Pinpoint the cell where the given text exists, returning its [x, y] midpoint coordinate. 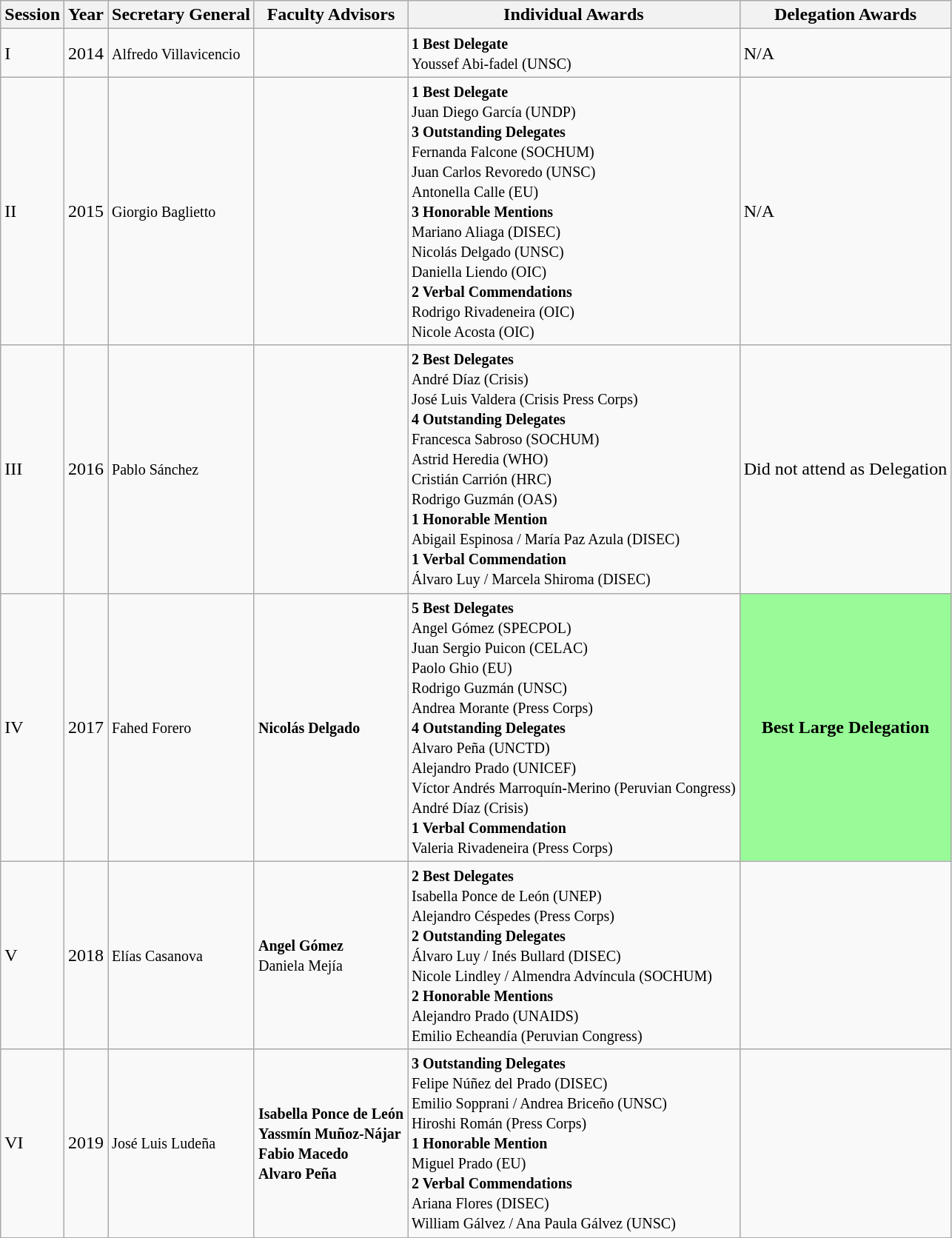
Best Large Delegation [845, 727]
IV [33, 727]
Faculty Advisors [330, 15]
V [33, 955]
2018 [86, 955]
1 Best DelegateYoussef Abi-fadel (UNSC) [574, 53]
Session [33, 15]
Individual Awards [574, 15]
I [33, 53]
Did not attend as Delegation [845, 469]
Isabella Ponce de LeónYassmín Muñoz-NájarFabio MacedoAlvaro Peña [330, 1143]
2014 [86, 53]
Fahed Forero [181, 727]
III [33, 469]
José Luis Ludeña [181, 1143]
Giorgio Baglietto [181, 211]
Alfredo Villavicencio [181, 53]
Delegation Awards [845, 15]
VI [33, 1143]
2017 [86, 727]
2016 [86, 469]
Pablo Sánchez [181, 469]
2019 [86, 1143]
Secretary General [181, 15]
II [33, 211]
Elías Casanova [181, 955]
Year [86, 15]
Angel GómezDaniela Mejía [330, 955]
2015 [86, 211]
Nicolás Delgado [330, 727]
